Output the (X, Y) coordinate of the center of the cell containing the given text.  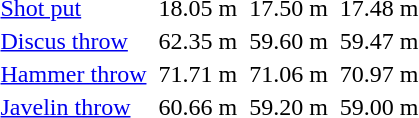
62.35 m (198, 41)
59.60 m (289, 41)
71.06 m (289, 74)
71.71 m (198, 74)
